For the text-containing cell, return its midpoint in (x, y) coordinate format. 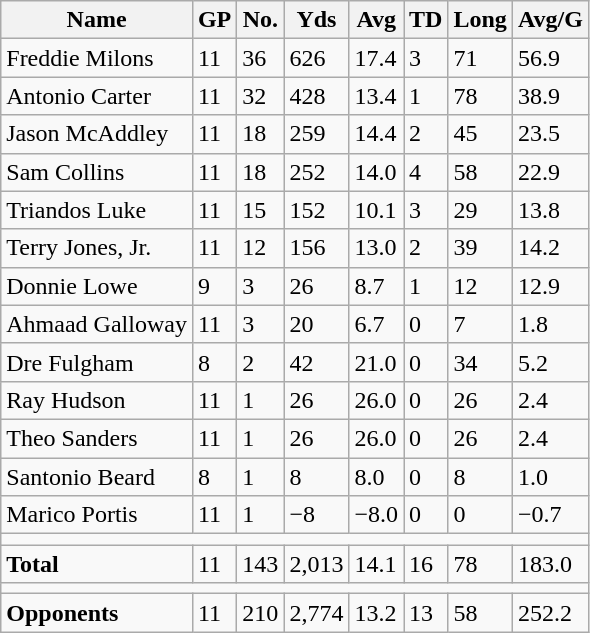
13.4 (376, 96)
56.9 (550, 58)
Yds (316, 20)
15 (260, 210)
No. (260, 20)
14.4 (376, 134)
Dre Fulgham (97, 362)
38.9 (550, 96)
42 (316, 362)
Marico Portis (97, 515)
32 (260, 96)
20 (316, 324)
GP (214, 20)
143 (260, 564)
6.7 (376, 324)
Name (97, 20)
1.0 (550, 477)
21.0 (376, 362)
428 (316, 96)
Terry Jones, Jr. (97, 248)
Avg (376, 20)
13 (426, 613)
Total (97, 564)
39 (480, 248)
13.0 (376, 248)
259 (316, 134)
626 (316, 58)
8.0 (376, 477)
29 (480, 210)
252.2 (550, 613)
1.8 (550, 324)
Antonio Carter (97, 96)
4 (426, 172)
5.2 (550, 362)
16 (426, 564)
Avg/G (550, 20)
Donnie Lowe (97, 286)
13.2 (376, 613)
−8 (316, 515)
17.4 (376, 58)
TD (426, 20)
36 (260, 58)
Theo Sanders (97, 438)
−8.0 (376, 515)
10.1 (376, 210)
22.9 (550, 172)
183.0 (550, 564)
14.2 (550, 248)
14.1 (376, 564)
45 (480, 134)
23.5 (550, 134)
9 (214, 286)
14.0 (376, 172)
156 (316, 248)
210 (260, 613)
−0.7 (550, 515)
152 (316, 210)
Opponents (97, 613)
8.7 (376, 286)
Triandos Luke (97, 210)
Santonio Beard (97, 477)
13.8 (550, 210)
7 (480, 324)
252 (316, 172)
2,013 (316, 564)
12.9 (550, 286)
2,774 (316, 613)
71 (480, 58)
Ray Hudson (97, 400)
34 (480, 362)
Freddie Milons (97, 58)
Sam Collins (97, 172)
Ahmaad Galloway (97, 324)
Long (480, 20)
Jason McAddley (97, 134)
